Identify which cell holds the provided text, then report its (x, y) central coordinate. 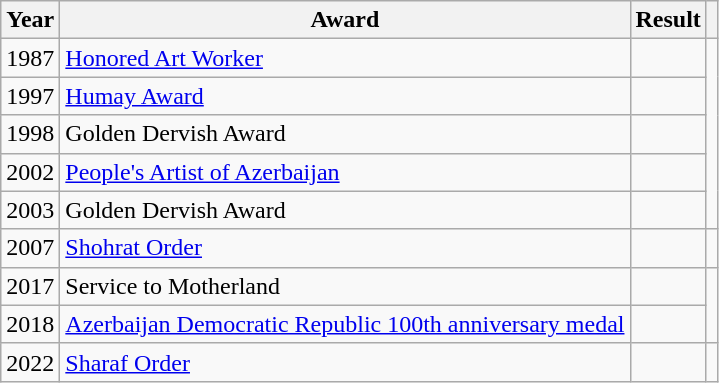
1998 (30, 134)
Service to Motherland (345, 286)
2007 (30, 248)
Year (30, 20)
2022 (30, 362)
People's Artist of Azerbaijan (345, 172)
1987 (30, 58)
2017 (30, 286)
1997 (30, 96)
2002 (30, 172)
2003 (30, 210)
Result (668, 20)
Humay Award (345, 96)
Shohrat Order (345, 248)
Azerbaijan Democratic Republic 100th anniversary medal (345, 324)
Sharaf Order (345, 362)
2018 (30, 324)
Award (345, 20)
Honored Art Worker (345, 58)
